Scan for the cell matching the given text and deliver its (X, Y) coordinate at center. 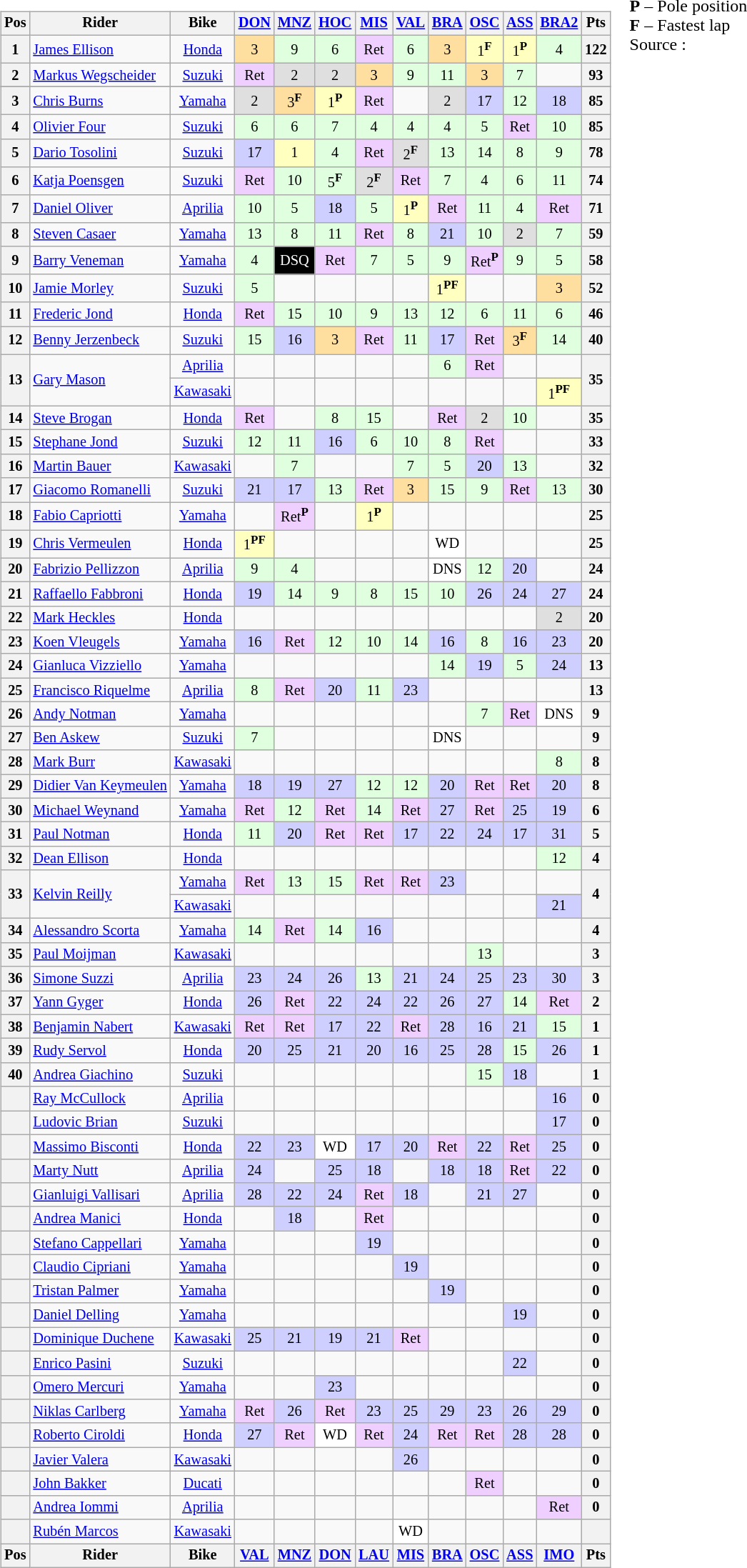
Daniel Delling (100, 1315)
Chris Vermeulen (100, 544)
Barry Veneman (100, 260)
Gary Mason (100, 380)
46 (596, 314)
Marty Nutt (100, 1171)
Enrico Pasini (100, 1363)
59 (596, 234)
Alessandro Scorta (100, 931)
Mark Heckles (100, 618)
52 (596, 289)
Olivier Four (100, 127)
Rudy Servol (100, 1051)
Giacomo Romanelli (100, 490)
Simone Suzzi (100, 979)
Massimo Bisconti (100, 1147)
Koen Vleugels (100, 642)
Kelvin Reilly (100, 894)
Andrea Manici (100, 1219)
122 (596, 49)
Dean Ellison (100, 859)
58 (596, 260)
Benjamin Nabert (100, 1027)
Omero Mercuri (100, 1387)
Martin Bauer (100, 466)
Jamie Morley (100, 289)
Niklas Carlberg (100, 1412)
Claudio Cipriani (100, 1267)
Katja Poensgen (100, 180)
Chris Burns (100, 101)
Stephane Jond (100, 442)
Didier Van Keymeulen (100, 787)
36 (15, 979)
BRA2 (558, 24)
Andy Notman (100, 714)
Raffaello Fabbroni (100, 594)
Ducati (203, 1484)
5F (335, 180)
Rubén Marcos (100, 1532)
37 (15, 1002)
Benny Jerzenbeck (100, 340)
LAU (374, 1556)
Javier Valera (100, 1459)
Francisco Riquelme (100, 690)
93 (596, 75)
Gianluigi Vallisari (100, 1195)
Steven Casaer (100, 234)
DSQ (294, 260)
Tristan Palmer (100, 1291)
38 (15, 1027)
Dominique Duchene (100, 1339)
Paul Moijman (100, 954)
Stefano Cappellari (100, 1243)
74 (596, 180)
Ray McCullock (100, 1099)
Paul Notman (100, 834)
HOC (335, 24)
39 (15, 1051)
Markus Wegscheider (100, 75)
Fabio Capriotti (100, 516)
Ludovic Brian (100, 1123)
Michael Weynand (100, 810)
78 (596, 153)
Dario Tosolini (100, 153)
71 (596, 209)
Frederic Jond (100, 314)
John Bakker (100, 1484)
Mark Burr (100, 762)
Andrea Giachino (100, 1074)
Daniel Oliver (100, 209)
Roberto Ciroldi (100, 1435)
1F (485, 49)
Yann Gyger (100, 1002)
Ben Askew (100, 738)
Steve Brogan (100, 418)
Gianluca Vizziello (100, 666)
IMO (558, 1556)
Andrea Iommi (100, 1507)
Fabrizio Pellizzon (100, 570)
James Ellison (100, 49)
34 (15, 931)
